Determine the [X, Y] coordinate at the center of the cell enclosing the given text.  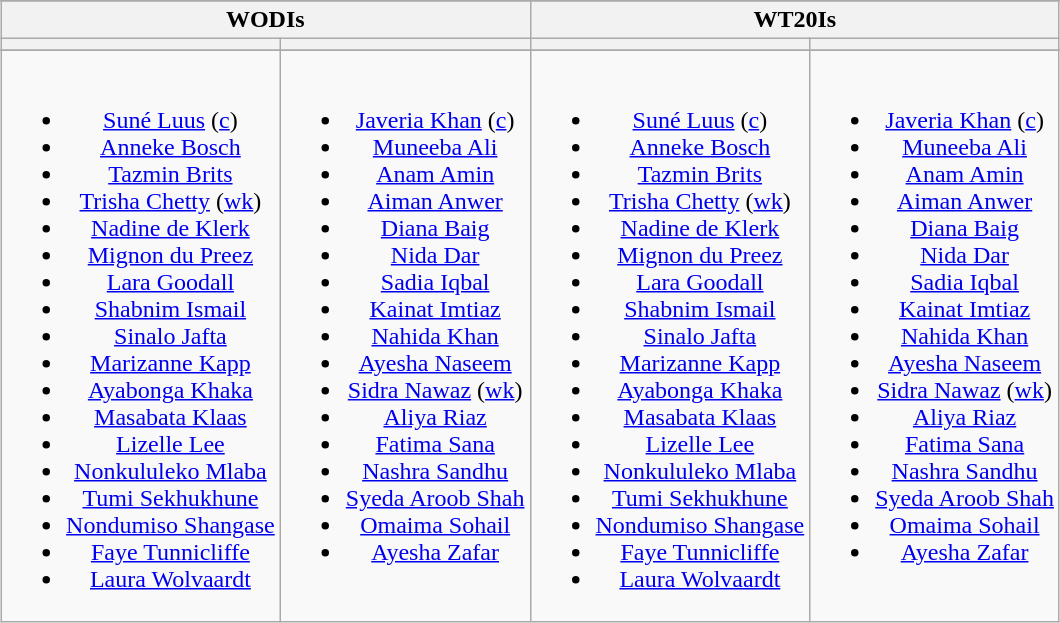
WODIs [266, 20]
WT20Is [794, 20]
